Determine the (X, Y) coordinate at the center of the cell enclosing the given text.  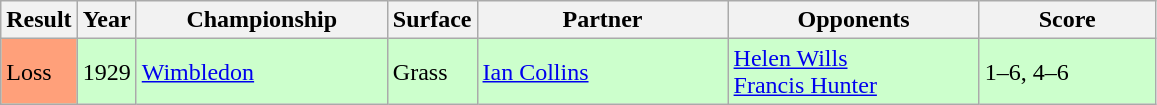
Wimbledon (262, 72)
Partner (602, 20)
Championship (262, 20)
Helen Wills Francis Hunter (854, 72)
Score (1067, 20)
Surface (432, 20)
1–6, 4–6 (1067, 72)
Loss (39, 72)
1929 (106, 72)
Year (106, 20)
Opponents (854, 20)
Grass (432, 72)
Ian Collins (602, 72)
Result (39, 20)
